Scan for the cell matching the given text and deliver its [x, y] coordinate at center. 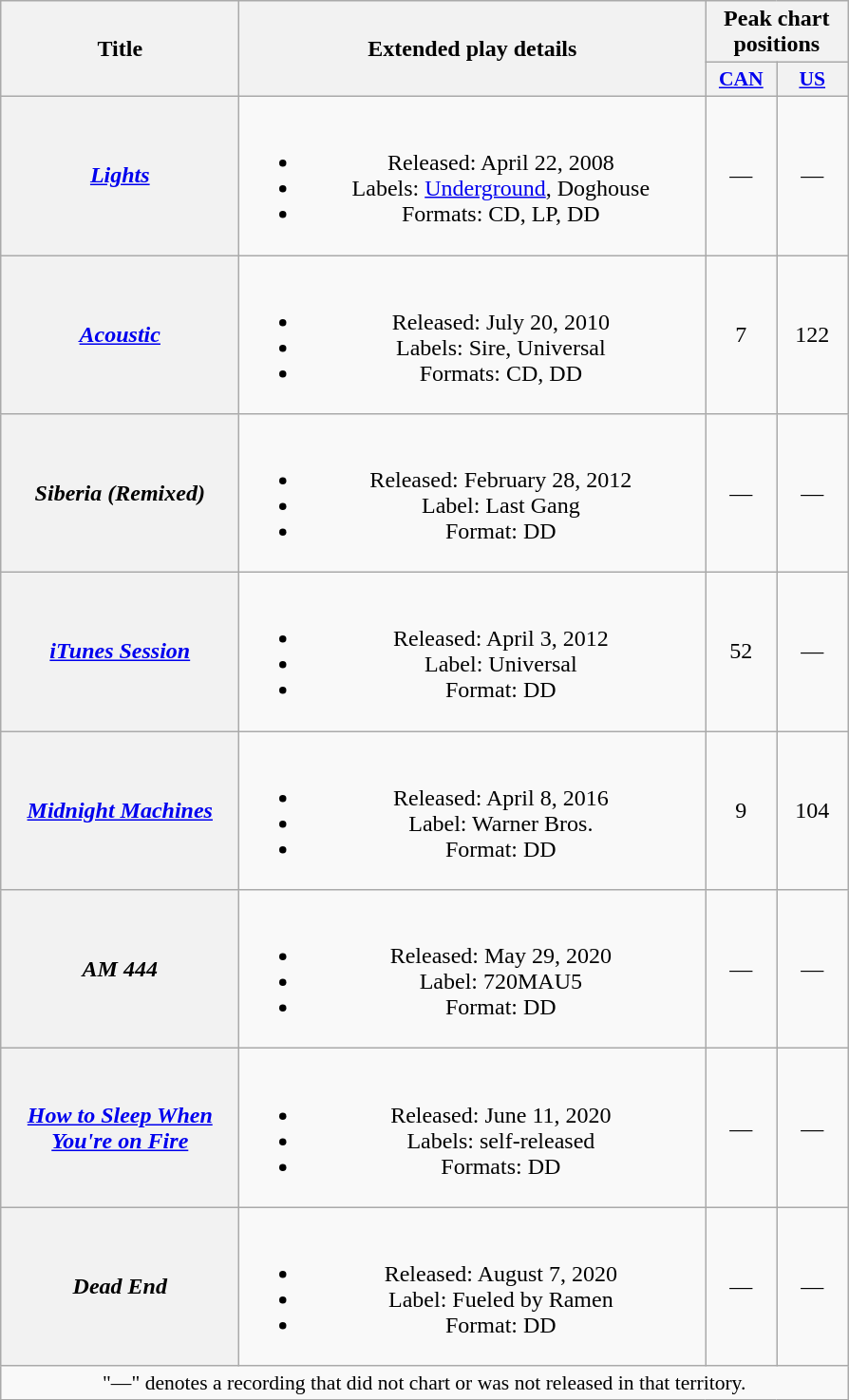
Extended play details [473, 49]
Siberia (Remixed) [120, 494]
iTunes Session [120, 652]
Dead End [120, 1286]
52 [741, 652]
Acoustic [120, 334]
Released: May 29, 2020 Label: 720MAU5Format: DD [473, 969]
Released: April 8, 2016 Label: Warner Bros.Format: DD [473, 811]
US [813, 80]
7 [741, 334]
CAN [741, 80]
Peak chart positions [777, 32]
Title [120, 49]
"—" denotes a recording that did not chart or was not released in that territory. [424, 1383]
Released: June 11, 2020Labels: self-releasedFormats: DD [473, 1128]
Midnight Machines [120, 811]
104 [813, 811]
Lights [120, 175]
AM 444 [120, 969]
Released: April 3, 2012 Label: UniversalFormat: DD [473, 652]
Released: August 7, 2020 Label: Fueled by RamenFormat: DD [473, 1286]
How to Sleep When You're on Fire [120, 1128]
Released: April 22, 2008 Labels: Underground, Doghouse Formats: CD, LP, DD [473, 175]
122 [813, 334]
Released: February 28, 2012 Label: Last GangFormat: DD [473, 494]
9 [741, 811]
Released: July 20, 2010 Labels: Sire, Universal Formats: CD, DD [473, 334]
